From the cell containing the given text, extract its center point as (X, Y) coordinate. 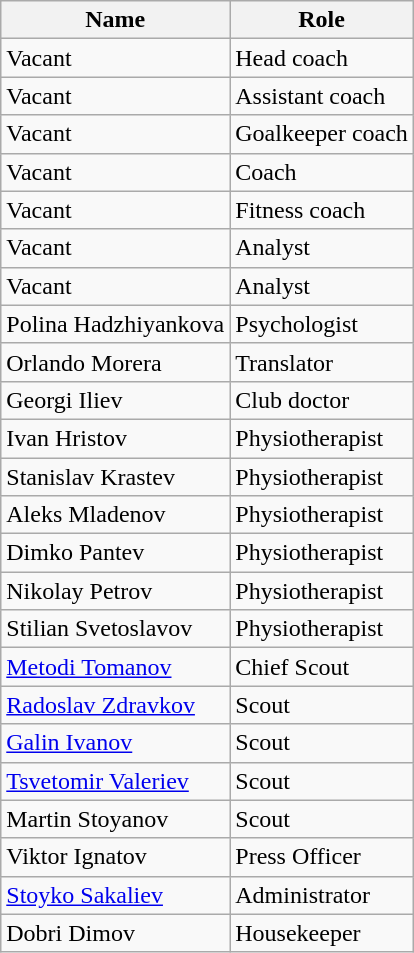
Press Officer (322, 857)
Metodi Tomanov (116, 667)
Ivan Hristov (116, 438)
Radoslav Zdravkov (116, 705)
Dimko Pantev (116, 553)
Georgi Iliev (116, 400)
Coach (322, 172)
Stoyko Sakaliev (116, 895)
Polina Hadzhiyankova (116, 324)
Psychologist (322, 324)
Chief Scout (322, 667)
Fitness coach (322, 210)
Translator (322, 362)
Role (322, 20)
Name (116, 20)
Housekeeper (322, 933)
Club doctor (322, 400)
Goalkeeper coach (322, 134)
Stanislav Krastev (116, 477)
Assistant coach (322, 96)
Stilian Svetoslavov (116, 629)
Galin Ivanov (116, 743)
Dobri Dimov (116, 933)
Tsvetomir Valeriev (116, 781)
Head coach (322, 58)
Aleks Mladenov (116, 515)
Viktor Ignatov (116, 857)
Nikolay Petrov (116, 591)
Administrator (322, 895)
Martin Stoyanov (116, 819)
Orlando Morera (116, 362)
